Search for the cell housing the specified text and yield its [X, Y] center coordinate. 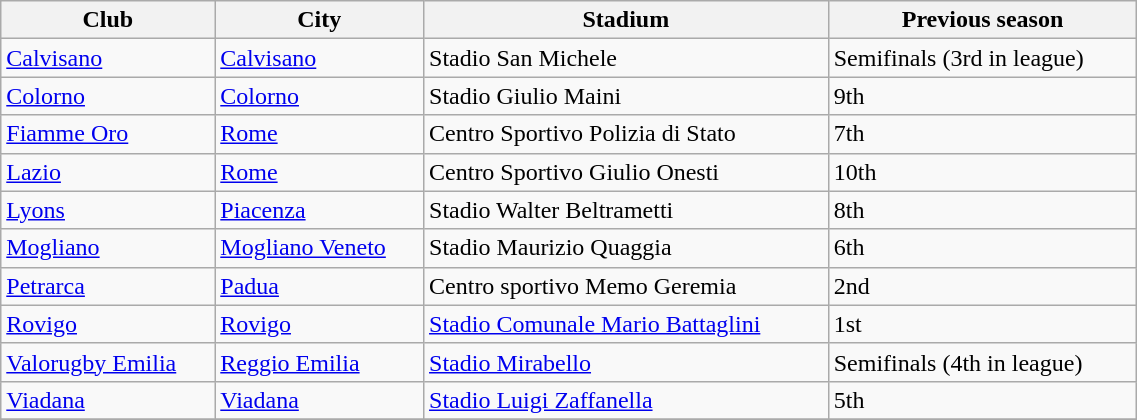
Semifinals (3rd in league) [982, 58]
Stadio San Michele [626, 58]
Stadio Maurizio Quaggia [626, 248]
Petrarca [108, 286]
Mogliano [108, 248]
Padua [320, 286]
Reggio Emilia [320, 362]
Lazio [108, 172]
Stadio Comunale Mario Battaglini [626, 324]
8th [982, 210]
Stadium [626, 20]
1st [982, 324]
Semifinals (4th in league) [982, 362]
Stadio Walter Beltrametti [626, 210]
Stadio Mirabello [626, 362]
Stadio Giulio Maini [626, 96]
2nd [982, 286]
Lyons [108, 210]
Valorugby Emilia [108, 362]
Fiamme Oro [108, 134]
Centro Sportivo Polizia di Stato [626, 134]
Piacenza [320, 210]
7th [982, 134]
Stadio Luigi Zaffanella [626, 400]
Centro Sportivo Giulio Onesti [626, 172]
City [320, 20]
Mogliano Veneto [320, 248]
9th [982, 96]
10th [982, 172]
5th [982, 400]
Centro sportivo Memo Geremia [626, 286]
6th [982, 248]
Previous season [982, 20]
Club [108, 20]
